Return the (X, Y) coordinate for the center point of the cell that contains the specified text.  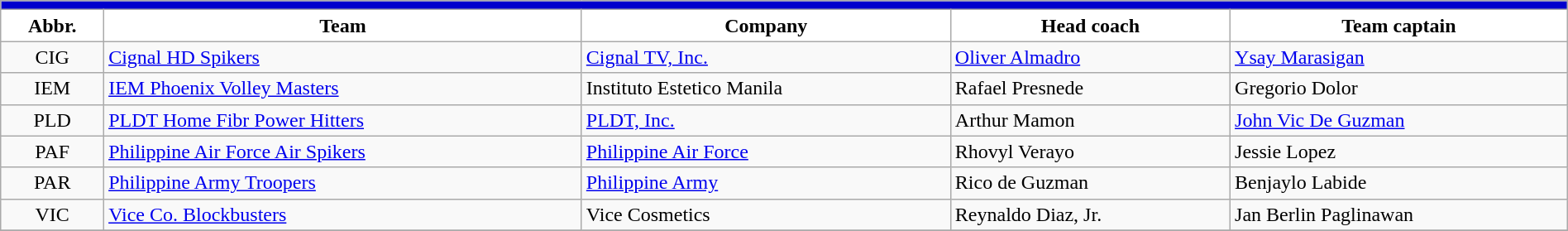
IEM Phoenix Volley Masters (343, 89)
Arthur Mamon (1090, 120)
Company (766, 26)
Ysay Marasigan (1399, 57)
CIG (53, 57)
IEM (53, 89)
Rafael Presnede (1090, 89)
Rico de Guzman (1090, 183)
PLD (53, 120)
Philippine Army Troopers (343, 183)
PLDT Home Fibr Power Hitters (343, 120)
Vice Cosmetics (766, 214)
Oliver Almadro (1090, 57)
PAF (53, 152)
Jessie Lopez (1399, 152)
Cignal HD Spikers (343, 57)
Rhovyl Verayo (1090, 152)
Team (343, 26)
PAR (53, 183)
Philippine Air Force Air Spikers (343, 152)
Head coach (1090, 26)
Instituto Estetico Manila (766, 89)
Jan Berlin Paglinawan (1399, 214)
VIC (53, 214)
Gregorio Dolor (1399, 89)
John Vic De Guzman (1399, 120)
Philippine Air Force (766, 152)
Philippine Army (766, 183)
Benjaylo Labide (1399, 183)
Vice Co. Blockbusters (343, 214)
PLDT, Inc. (766, 120)
Team captain (1399, 26)
Abbr. (53, 26)
Cignal TV, Inc. (766, 57)
Reynaldo Diaz, Jr. (1090, 214)
